Output the (x, y) coordinate of the center of the cell containing the given text.  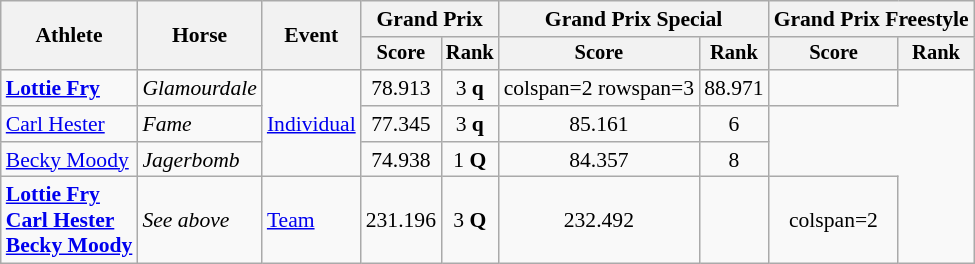
Glamourdale (199, 88)
Horse (199, 36)
colspan=2 rowspan=3 (600, 88)
1 Q (470, 160)
3 Q (470, 220)
231.196 (401, 220)
Grand Prix Special (634, 19)
Carl Hester (70, 124)
Jagerbomb (199, 160)
85.161 (600, 124)
8 (734, 160)
Lottie Fry (70, 88)
Becky Moody (70, 160)
Fame (199, 124)
78.913 (401, 88)
88.971 (734, 88)
Individual (312, 124)
colspan=2 (834, 220)
Team (312, 220)
See above (199, 220)
84.357 (600, 160)
Grand Prix Freestyle (872, 19)
74.938 (401, 160)
232.492 (600, 220)
Athlete (70, 36)
Lottie FryCarl HesterBecky Moody (70, 220)
6 (734, 124)
Grand Prix (430, 19)
77.345 (401, 124)
Event (312, 36)
